Determine the [x, y] coordinate at the center of the cell enclosing the given text.  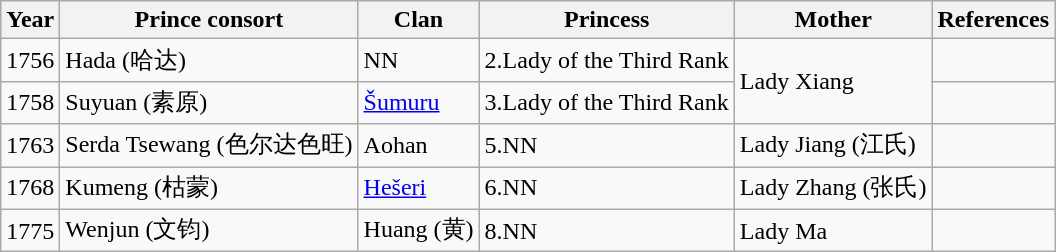
Huang (黄) [418, 230]
1763 [30, 146]
Clan [418, 20]
Lady Zhang (张氏) [833, 188]
Suyuan (素原) [209, 102]
Hada (哈达) [209, 60]
Lady Ma [833, 230]
NN [418, 60]
5.NN [606, 146]
2.Lady of the Third Rank [606, 60]
6.NN [606, 188]
3.Lady of the Third Rank [606, 102]
1756 [30, 60]
Wenjun (文钧) [209, 230]
8.NN [606, 230]
Aohan [418, 146]
Lady Jiang (江氏) [833, 146]
Mother [833, 20]
1768 [30, 188]
Serda Tsewang (色尔达色旺) [209, 146]
Year [30, 20]
1775 [30, 230]
Princess [606, 20]
Prince consort [209, 20]
References [994, 20]
Lady Xiang [833, 82]
Hešeri [418, 188]
Šumuru [418, 102]
1758 [30, 102]
Kumeng (枯蒙) [209, 188]
